Search for the cell housing the specified text and yield its [X, Y] center coordinate. 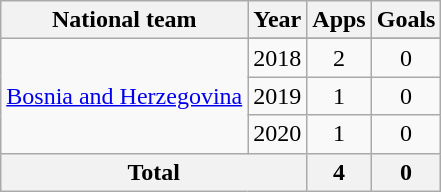
2019 [278, 96]
Year [278, 20]
Apps [339, 20]
2020 [278, 134]
Goals [406, 20]
National team [124, 20]
Bosnia and Herzegovina [124, 96]
2018 [278, 58]
Total [154, 172]
4 [339, 172]
2 [339, 58]
